Output the [x, y] coordinate of the center of the cell containing the given text.  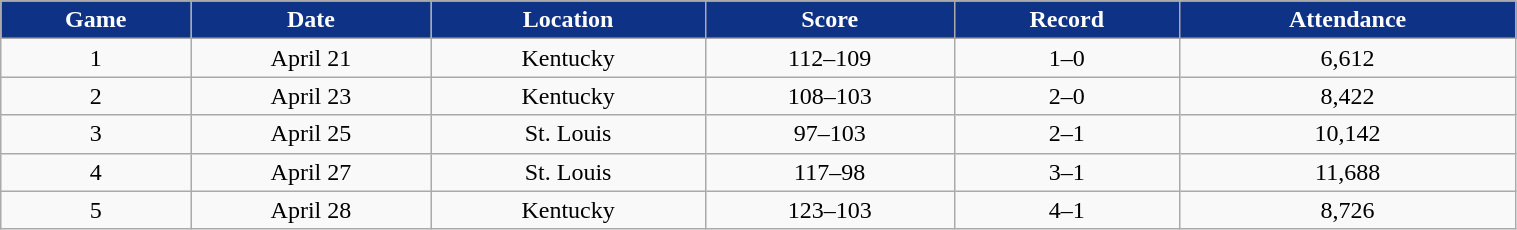
Attendance [1348, 20]
8,726 [1348, 210]
3 [96, 134]
11,688 [1348, 172]
3–1 [1066, 172]
Date [312, 20]
Game [96, 20]
108–103 [830, 96]
6,612 [1348, 58]
Record [1066, 20]
1 [96, 58]
April 27 [312, 172]
10,142 [1348, 134]
112–109 [830, 58]
4 [96, 172]
Score [830, 20]
2–1 [1066, 134]
1–0 [1066, 58]
Location [568, 20]
123–103 [830, 210]
April 28 [312, 210]
April 25 [312, 134]
5 [96, 210]
8,422 [1348, 96]
97–103 [830, 134]
4–1 [1066, 210]
2 [96, 96]
117–98 [830, 172]
April 21 [312, 58]
2–0 [1066, 96]
April 23 [312, 96]
